Find where the given text appears and provide that cell's center as (x, y) coordinate. 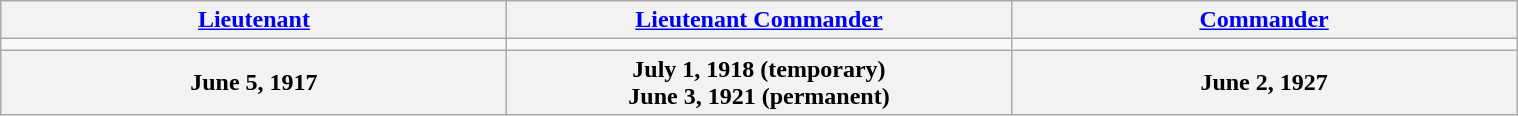
June 2, 1927 (1264, 82)
July 1, 1918 (temporary)June 3, 1921 (permanent) (758, 82)
Lieutenant (254, 20)
Commander (1264, 20)
June 5, 1917 (254, 82)
Lieutenant Commander (758, 20)
